Determine the [X, Y] coordinate at the center of the cell enclosing the given text.  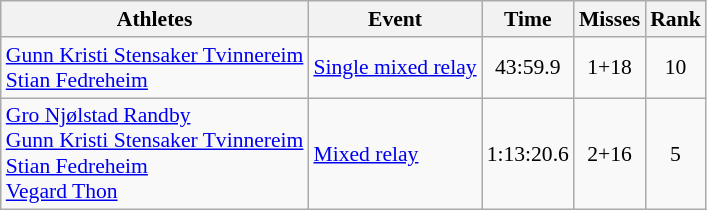
Mixed relay [394, 154]
43:59.9 [528, 68]
1:13:20.6 [528, 154]
Gro Njølstad RandbyGunn Kristi Stensaker TvinnereimStian FedreheimVegard Thon [155, 154]
1+18 [610, 68]
Misses [610, 19]
2+16 [610, 154]
Time [528, 19]
Gunn Kristi Stensaker TvinnereimStian Fedreheim [155, 68]
Event [394, 19]
Rank [676, 19]
5 [676, 154]
Athletes [155, 19]
Single mixed relay [394, 68]
10 [676, 68]
